Identify which cell holds the provided text, then report its (X, Y) central coordinate. 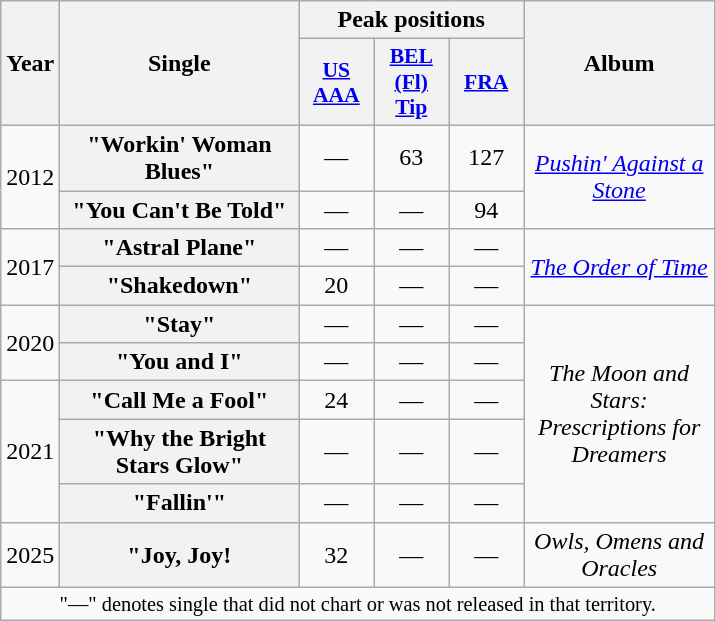
"Stay" (180, 324)
The Order of Time (620, 267)
Album (620, 64)
2021 (30, 452)
2017 (30, 267)
Year (30, 64)
FRA (486, 82)
Owls, Omens and Oracles (620, 554)
24 (336, 400)
"You Can't Be Told" (180, 209)
Pushin' Against a Stone (620, 176)
"—" denotes single that did not chart or was not released in that territory. (358, 604)
"Joy, Joy! (180, 554)
20 (336, 286)
Peak positions (412, 20)
32 (336, 554)
2012 (30, 176)
94 (486, 209)
"Fallin'" (180, 503)
USAAA (336, 82)
The Moon and Stars: Prescriptions for Dreamers (620, 414)
"You and I" (180, 362)
2020 (30, 343)
"Shakedown" (180, 286)
Single (180, 64)
63 (412, 158)
"Workin' Woman Blues" (180, 158)
"Astral Plane" (180, 248)
2025 (30, 554)
"Why the Bright Stars Glow" (180, 452)
"Call Me a Fool" (180, 400)
127 (486, 158)
BEL(Fl)Tip (412, 82)
